Return (x, y) of the center of cell containing provided text 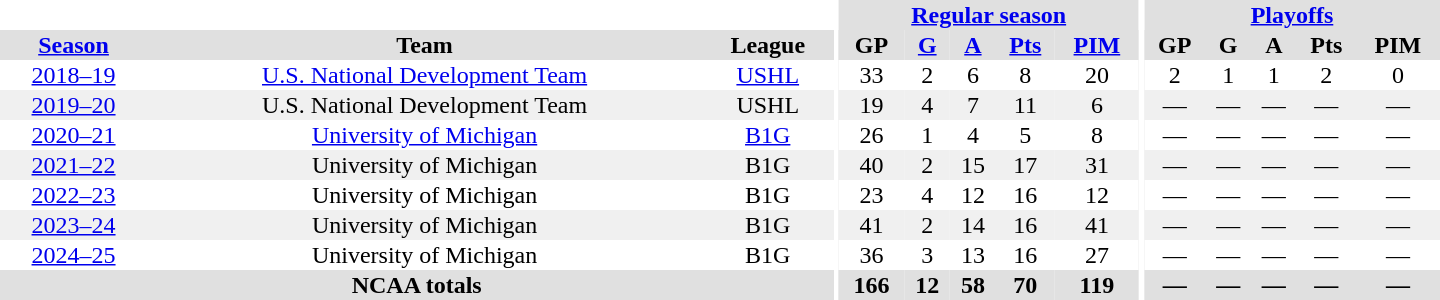
2023–24 (74, 225)
40 (871, 165)
2022–23 (74, 195)
17 (1026, 165)
2021–22 (74, 165)
Season (74, 45)
15 (973, 165)
5 (1026, 135)
14 (973, 225)
70 (1026, 285)
33 (871, 75)
13 (973, 255)
166 (871, 285)
19 (871, 105)
2020–21 (74, 135)
36 (871, 255)
119 (1097, 285)
2018–19 (74, 75)
League (768, 45)
NCAA totals (416, 285)
26 (871, 135)
Team (424, 45)
7 (973, 105)
Regular season (988, 15)
0 (1398, 75)
20 (1097, 75)
2024–25 (74, 255)
27 (1097, 255)
31 (1097, 165)
Playoffs (1292, 15)
2019–20 (74, 105)
3 (927, 255)
58 (973, 285)
23 (871, 195)
11 (1026, 105)
